Identify which cell holds the provided text, then report its (X, Y) central coordinate. 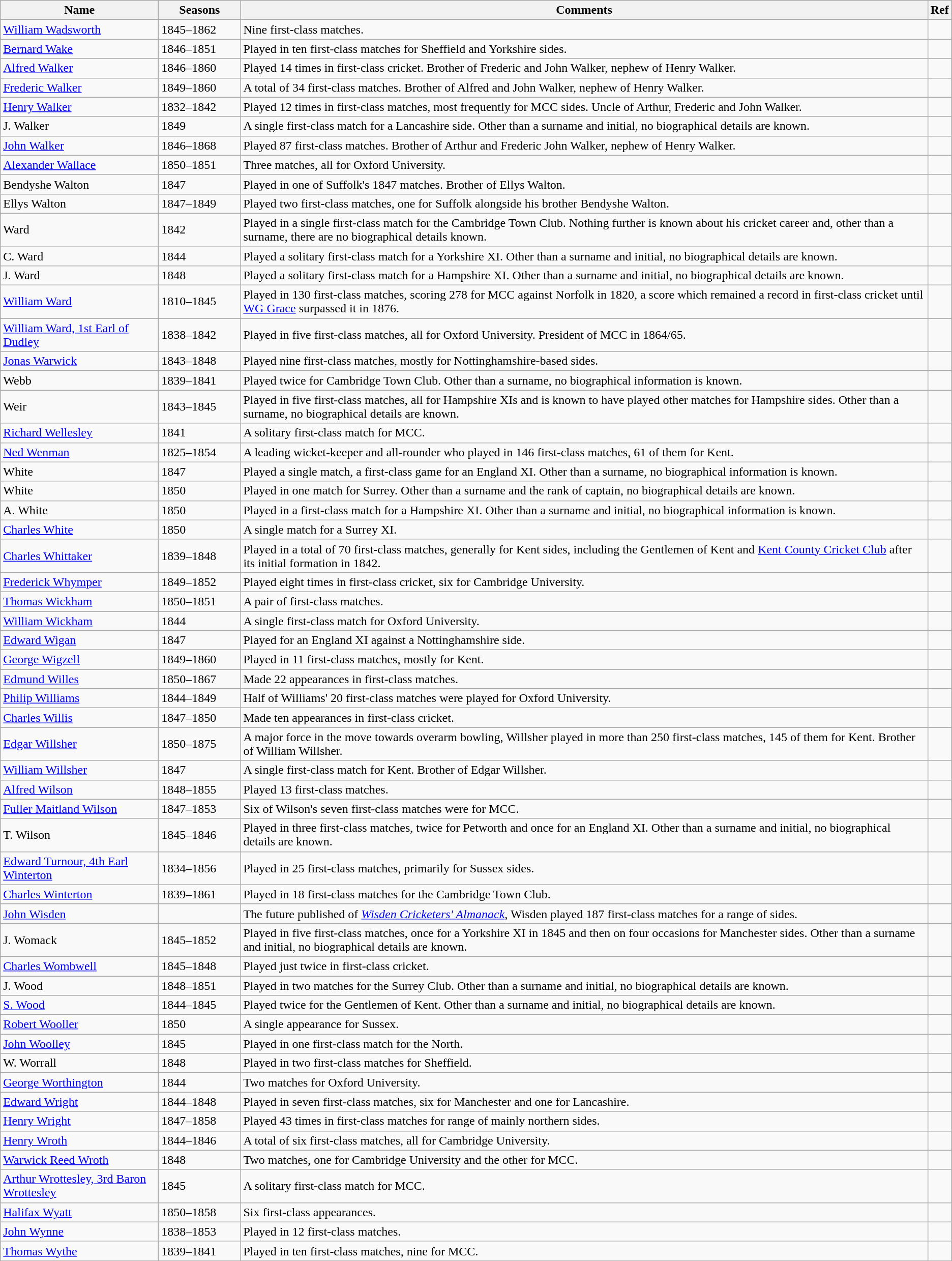
Richard Wellesley (79, 433)
William Wickham (79, 621)
Played 87 first-class matches. Brother of Arthur and Frederic John Walker, nephew of Henry Walker. (584, 145)
A total of 34 first-class matches. Brother of Alfred and John Walker, nephew of Henry Walker. (584, 87)
Played in a first-class match for a Hampshire XI. Other than a surname and initial, no biographical information is known. (584, 510)
Played in one of Suffolk's 1847 matches. Brother of Ellys Walton. (584, 184)
Weir (79, 407)
1847–1853 (199, 809)
Made ten appearances in first-class cricket. (584, 718)
Played just twice in first-class cricket. (584, 966)
Warwick Reed Wroth (79, 1160)
Played in 11 first-class matches, mostly for Kent. (584, 660)
William Willsher (79, 770)
John Wisden (79, 914)
1832–1842 (199, 107)
Played 14 times in first-class cricket. Brother of Frederic and John Walker, nephew of Henry Walker. (584, 68)
Frederic Walker (79, 87)
Six first-class appearances. (584, 1212)
1844–1846 (199, 1140)
Philip Williams (79, 698)
A. White (79, 510)
Thomas Wickham (79, 601)
Played in two first-class matches for Sheffield. (584, 1063)
John Walker (79, 145)
Played for an England XI against a Nottinghamshire side. (584, 640)
John Wynne (79, 1231)
Played nine first-class matches, mostly for Nottinghamshire-based sides. (584, 361)
Edmund Willes (79, 679)
Jonas Warwick (79, 361)
1846–1860 (199, 68)
Played in 25 first-class matches, primarily for Sussex sides. (584, 868)
Charles White (79, 530)
1847–1858 (199, 1121)
A single first-class match for Kent. Brother of Edgar Willsher. (584, 770)
1844–1848 (199, 1102)
Played 13 first-class matches. (584, 789)
1844–1845 (199, 1005)
1845–1852 (199, 940)
Played two first-class matches, one for Suffolk alongside his brother Bendyshe Walton. (584, 203)
1848–1855 (199, 789)
1825–1854 (199, 452)
1850–1858 (199, 1212)
Thomas Wythe (79, 1251)
A leading wicket-keeper and all-rounder who played in 146 first-class matches, 61 of them for Kent. (584, 452)
Bendyshe Walton (79, 184)
Webb (79, 380)
C. Ward (79, 256)
Nine first-class matches. (584, 30)
Played in two matches for the Surrey Club. Other than a surname and initial, no biographical details are known. (584, 985)
J. Ward (79, 276)
1846–1851 (199, 49)
1843–1845 (199, 407)
Played 43 times in first-class matches for range of mainly northern sides. (584, 1121)
Bernard Wake (79, 49)
1834–1856 (199, 868)
1843–1848 (199, 361)
A pair of first-class matches. (584, 601)
Henry Walker (79, 107)
Halifax Wyatt (79, 1212)
Played 12 times in first-class matches, most frequently for MCC sides. Uncle of Arthur, Frederic and John Walker. (584, 107)
Arthur Wrottesley, 3rd Baron Wrottesley (79, 1186)
Ellys Walton (79, 203)
1849 (199, 126)
Played a solitary first-class match for a Hampshire XI. Other than a surname and initial, no biographical details are known. (584, 276)
J. Womack (79, 940)
A single match for a Surrey XI. (584, 530)
Charles Winterton (79, 894)
1845–1846 (199, 835)
Six of Wilson's seven first-class matches were for MCC. (584, 809)
1839–1861 (199, 894)
1838–1853 (199, 1231)
Two matches, one for Cambridge University and the other for MCC. (584, 1160)
1847–1850 (199, 718)
Played twice for Cambridge Town Club. Other than a surname, no biographical information is known. (584, 380)
1810–1845 (199, 302)
Fuller Maitland Wilson (79, 809)
Ward (79, 230)
Name (79, 10)
Frederick Whymper (79, 582)
Henry Wroth (79, 1140)
1845–1862 (199, 30)
Played in 12 first-class matches. (584, 1231)
John Woolley (79, 1044)
Edward Wigan (79, 640)
Played twice for the Gentlemen of Kent. Other than a surname and initial, no biographical details are known. (584, 1005)
Played in ten first-class matches, nine for MCC. (584, 1251)
Played in five first-class matches, all for Oxford University. President of MCC in 1864/65. (584, 335)
Alfred Wilson (79, 789)
1845–1848 (199, 966)
S. Wood (79, 1005)
1844–1849 (199, 698)
W. Worrall (79, 1063)
1850–1875 (199, 744)
Charles Whittaker (79, 555)
J. Walker (79, 126)
Played a single match, a first-class game for an England XI. Other than a surname, no biographical information is known. (584, 472)
1841 (199, 433)
1850–1867 (199, 679)
Seasons (199, 10)
1839–1848 (199, 555)
George Wigzell (79, 660)
A single first-class match for Oxford University. (584, 621)
Two matches for Oxford University. (584, 1082)
Half of Williams' 20 first-class matches were played for Oxford University. (584, 698)
Charles Wombwell (79, 966)
Played in ten first-class matches for Sheffield and Yorkshire sides. (584, 49)
1847–1849 (199, 203)
A single appearance for Sussex. (584, 1024)
Ned Wenman (79, 452)
A single first-class match for a Lancashire side. Other than a surname and initial, no biographical details are known. (584, 126)
William Wadsworth (79, 30)
Edward Wright (79, 1102)
T. Wilson (79, 835)
Made 22 appearances in first-class matches. (584, 679)
Played in seven first-class matches, six for Manchester and one for Lancashire. (584, 1102)
William Ward, 1st Earl of Dudley (79, 335)
Played in one match for Surrey. Other than a surname and the rank of captain, no biographical details are known. (584, 491)
Three matches, all for Oxford University. (584, 165)
Ref (940, 10)
J. Wood (79, 985)
Played in one first-class match for the North. (584, 1044)
Edward Turnour, 4th Earl Winterton (79, 868)
1846–1868 (199, 145)
William Ward (79, 302)
Alfred Walker (79, 68)
Played eight times in first-class cricket, six for Cambridge University. (584, 582)
Alexander Wallace (79, 165)
Robert Wooller (79, 1024)
The future published of Wisden Cricketers' Almanack, Wisden played 187 first-class matches for a range of sides. (584, 914)
A total of six first-class matches, all for Cambridge University. (584, 1140)
George Worthington (79, 1082)
1838–1842 (199, 335)
Henry Wright (79, 1121)
1848–1851 (199, 985)
1849–1852 (199, 582)
Edgar Willsher (79, 744)
Comments (584, 10)
Charles Willis (79, 718)
1842 (199, 230)
Played in 18 first-class matches for the Cambridge Town Club. (584, 894)
Played a solitary first-class match for a Yorkshire XI. Other than a surname and initial, no biographical details are known. (584, 256)
